From the cell containing the given text, extract its center point as [X, Y] coordinate. 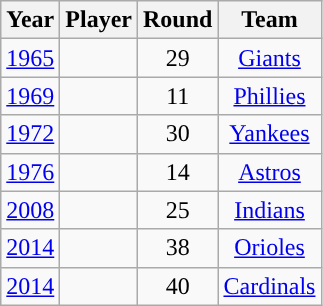
1965 [30, 58]
Cardinals [270, 286]
1976 [30, 172]
Year [30, 20]
Indians [270, 210]
Giants [270, 58]
Phillies [270, 96]
11 [178, 96]
14 [178, 172]
Orioles [270, 248]
Team [270, 20]
2008 [30, 210]
Yankees [270, 134]
30 [178, 134]
1972 [30, 134]
Round [178, 20]
29 [178, 58]
25 [178, 210]
Astros [270, 172]
38 [178, 248]
Player [99, 20]
1969 [30, 96]
40 [178, 286]
